Capture the cell that displays the provided text and extract its (x, y) central coordinate. 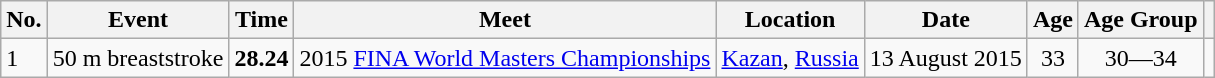
Event (138, 20)
Location (790, 20)
28.24 (262, 58)
13 August 2015 (946, 58)
30—34 (1140, 58)
2015 FINA World Masters Championships (505, 58)
Meet (505, 20)
1 (24, 58)
No. (24, 20)
Kazan, Russia (790, 58)
Age (1052, 20)
50 m breaststroke (138, 58)
Date (946, 20)
Age Group (1140, 20)
Time (262, 20)
33 (1052, 58)
